Output the [X, Y] coordinate of the center of the cell containing the given text.  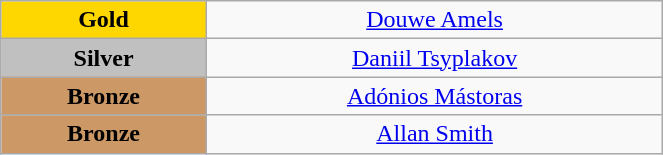
Daniil Tsyplakov [434, 58]
Douwe Amels [434, 20]
Silver [104, 58]
Gold [104, 20]
Adónios Mástoras [434, 96]
Allan Smith [434, 134]
